Locate the cell with the specified text and output its (X, Y) center coordinate. 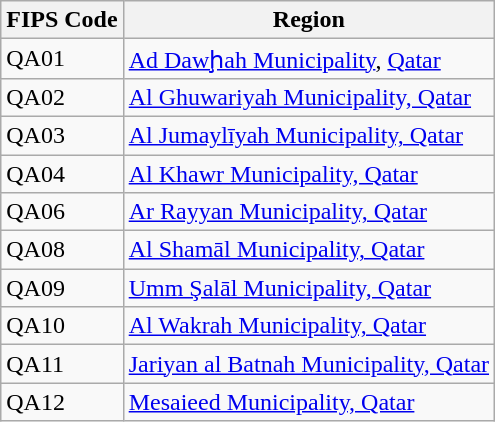
QA08 (62, 250)
QA09 (62, 288)
QA02 (62, 97)
Region (308, 20)
QA03 (62, 135)
Jariyan al Batnah Municipality, Qatar (308, 364)
QA01 (62, 59)
Mesaieed Municipality, Qatar (308, 402)
Al Khawr Municipality, Qatar (308, 173)
Al Shamāl Municipality, Qatar (308, 250)
Al Jumaylīyah Municipality, Qatar (308, 135)
FIPS Code (62, 20)
Al Wakrah Municipality, Qatar (308, 326)
Al Ghuwariyah Municipality, Qatar (308, 97)
QA11 (62, 364)
Ad Dawḩah Municipality, Qatar (308, 59)
QA10 (62, 326)
QA06 (62, 212)
Umm Şalāl Municipality, Qatar (308, 288)
QA04 (62, 173)
QA12 (62, 402)
Ar Rayyan Municipality, Qatar (308, 212)
